For the text-containing cell, return its midpoint in [X, Y] coordinate format. 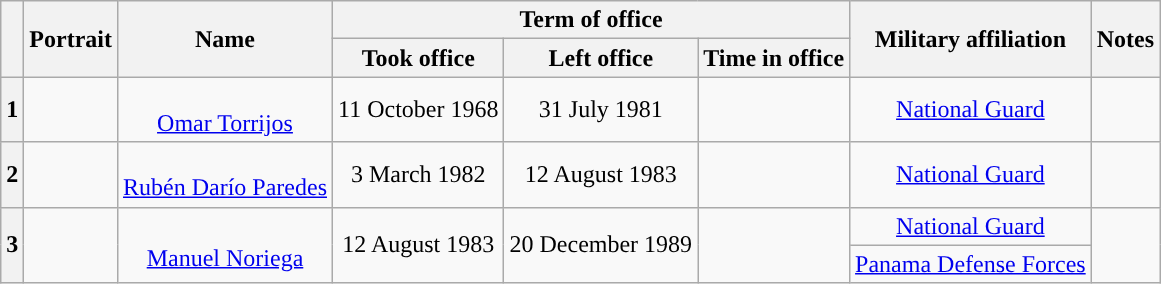
11 October 1968 [418, 110]
Portrait [71, 39]
31 July 1981 [601, 110]
Time in office [774, 58]
3 [12, 245]
Rubén Darío Paredes [224, 174]
Term of office [592, 20]
1 [12, 110]
Left office [601, 58]
2 [12, 174]
20 December 1989 [601, 245]
Name [224, 39]
Manuel Noriega [224, 245]
Panama Defense Forces [971, 264]
Military affiliation [971, 39]
Omar Torrijos [224, 110]
3 March 1982 [418, 174]
Notes [1125, 39]
Took office [418, 58]
